Provide the [X, Y] coordinate of the cell's center where the given text is located.  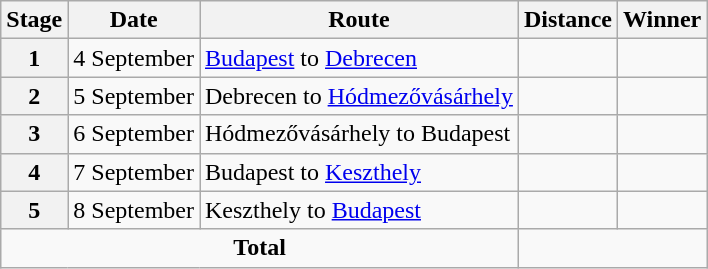
5 September [134, 96]
5 [34, 210]
6 September [134, 134]
Winner [662, 20]
4 September [134, 58]
Budapest to Debrecen [360, 58]
Distance [568, 20]
7 September [134, 172]
Total [260, 248]
Debrecen to Hódmezővásárhely [360, 96]
Date [134, 20]
4 [34, 172]
1 [34, 58]
3 [34, 134]
Hódmezővásárhely to Budapest [360, 134]
Keszthely to Budapest [360, 210]
Stage [34, 20]
2 [34, 96]
Route [360, 20]
8 September [134, 210]
Budapest to Keszthely [360, 172]
